From the cell containing the given text, extract its center point as [X, Y] coordinate. 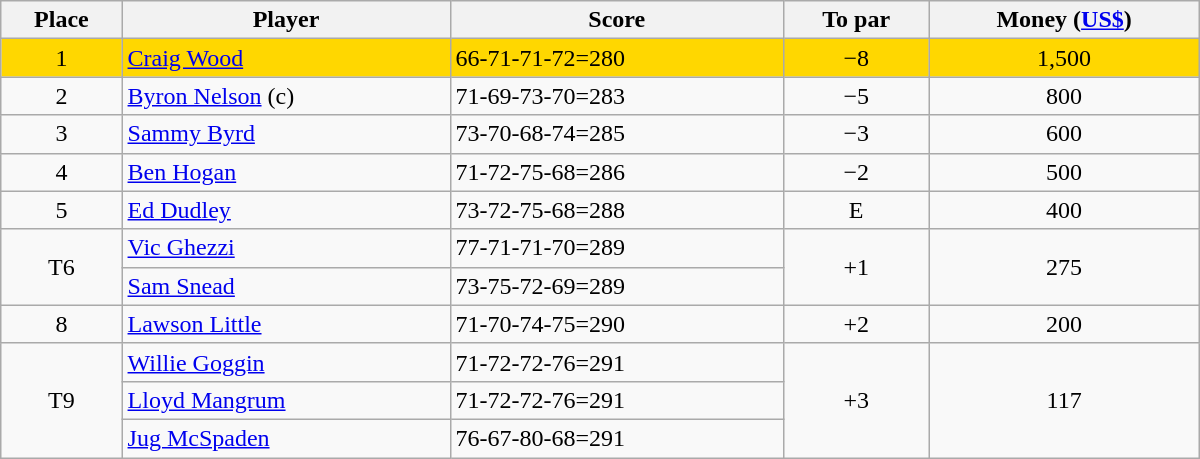
Vic Ghezzi [286, 248]
800 [1064, 96]
To par [856, 20]
73-75-72-69=289 [616, 286]
2 [62, 96]
500 [1064, 172]
1 [62, 58]
Jug McSpaden [286, 438]
Score [616, 20]
Craig Wood [286, 58]
117 [1064, 400]
76-67-80-68=291 [616, 438]
−3 [856, 134]
73-72-75-68=288 [616, 210]
Ben Hogan [286, 172]
Sam Snead [286, 286]
−5 [856, 96]
400 [1064, 210]
+3 [856, 400]
71-70-74-75=290 [616, 324]
600 [1064, 134]
E [856, 210]
200 [1064, 324]
Byron Nelson (c) [286, 96]
Money (US$) [1064, 20]
+1 [856, 267]
73-70-68-74=285 [616, 134]
275 [1064, 267]
Ed Dudley [286, 210]
Player [286, 20]
−2 [856, 172]
3 [62, 134]
66-71-71-72=280 [616, 58]
4 [62, 172]
Willie Goggin [286, 362]
Lloyd Mangrum [286, 400]
71-69-73-70=283 [616, 96]
71-72-75-68=286 [616, 172]
1,500 [1064, 58]
8 [62, 324]
5 [62, 210]
Place [62, 20]
T6 [62, 267]
T9 [62, 400]
−8 [856, 58]
+2 [856, 324]
77-71-71-70=289 [616, 248]
Sammy Byrd [286, 134]
Lawson Little [286, 324]
